Return the [x, y] coordinate for the center point of the cell that contains the specified text.  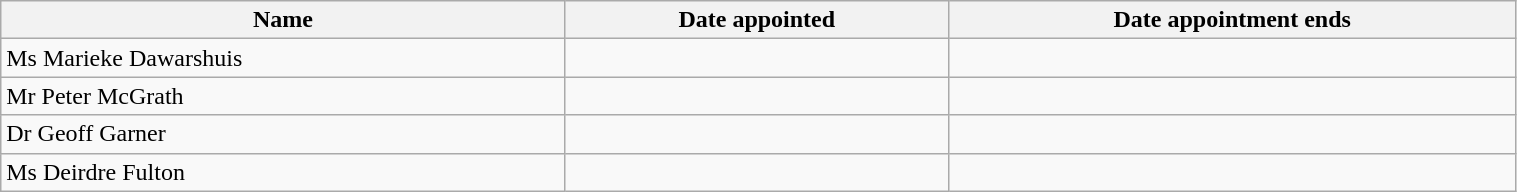
Name [283, 20]
Date appointed [756, 20]
Mr Peter McGrath [283, 96]
Ms Deirdre Fulton [283, 172]
Ms Marieke Dawarshuis [283, 58]
Date appointment ends [1232, 20]
Dr Geoff Garner [283, 134]
